Scan for the cell matching the given text and deliver its [X, Y] coordinate at center. 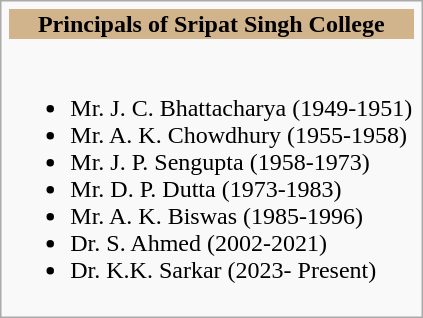
Principals of Sripat Singh College [212, 24]
